Return the [X, Y] coordinate for the center point of the cell that contains the specified text.  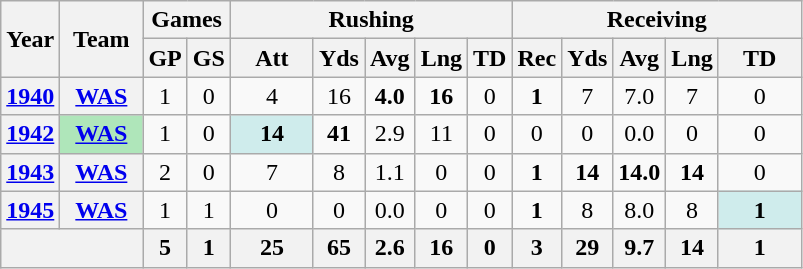
4 [272, 96]
29 [588, 248]
9.7 [640, 248]
1.1 [390, 172]
1943 [30, 172]
3 [537, 248]
5 [165, 248]
14.0 [640, 172]
7.0 [640, 96]
2.6 [390, 248]
11 [441, 134]
2.9 [390, 134]
Att [272, 58]
1945 [30, 210]
2 [165, 172]
Year [30, 39]
65 [338, 248]
41 [338, 134]
GP [165, 58]
GS [208, 58]
Rec [537, 58]
Games [186, 20]
Team [102, 39]
Rushing [371, 20]
1940 [30, 96]
4.0 [390, 96]
1942 [30, 134]
8.0 [640, 210]
Receiving [656, 20]
25 [272, 248]
